Locate the cell with the specified text and output its (X, Y) center coordinate. 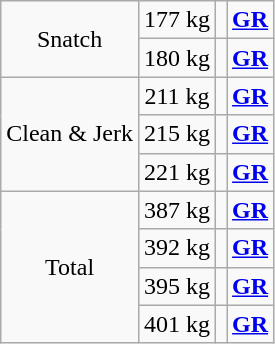
Snatch (70, 39)
221 kg (176, 172)
Total (70, 267)
177 kg (176, 20)
401 kg (176, 324)
Clean & Jerk (70, 134)
392 kg (176, 248)
180 kg (176, 58)
395 kg (176, 286)
211 kg (176, 96)
215 kg (176, 134)
387 kg (176, 210)
